Extract the [X, Y] coordinate from the center of the cell holding the provided text.  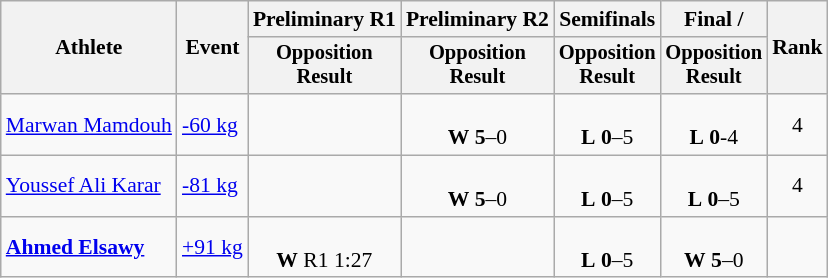
Marwan Mamdouh [89, 124]
Ahmed Elsawy [89, 248]
L 0-4 [714, 124]
Preliminary R2 [478, 19]
-81 kg [212, 186]
-60 kg [212, 124]
Final / [714, 19]
W R1 1:27 [324, 248]
Youssef Ali Karar [89, 186]
Preliminary R1 [324, 19]
+91 kg [212, 248]
Athlete [89, 48]
Event [212, 48]
Rank [798, 48]
Semifinals [608, 19]
